Scan for the cell matching the given text and deliver its (X, Y) coordinate at center. 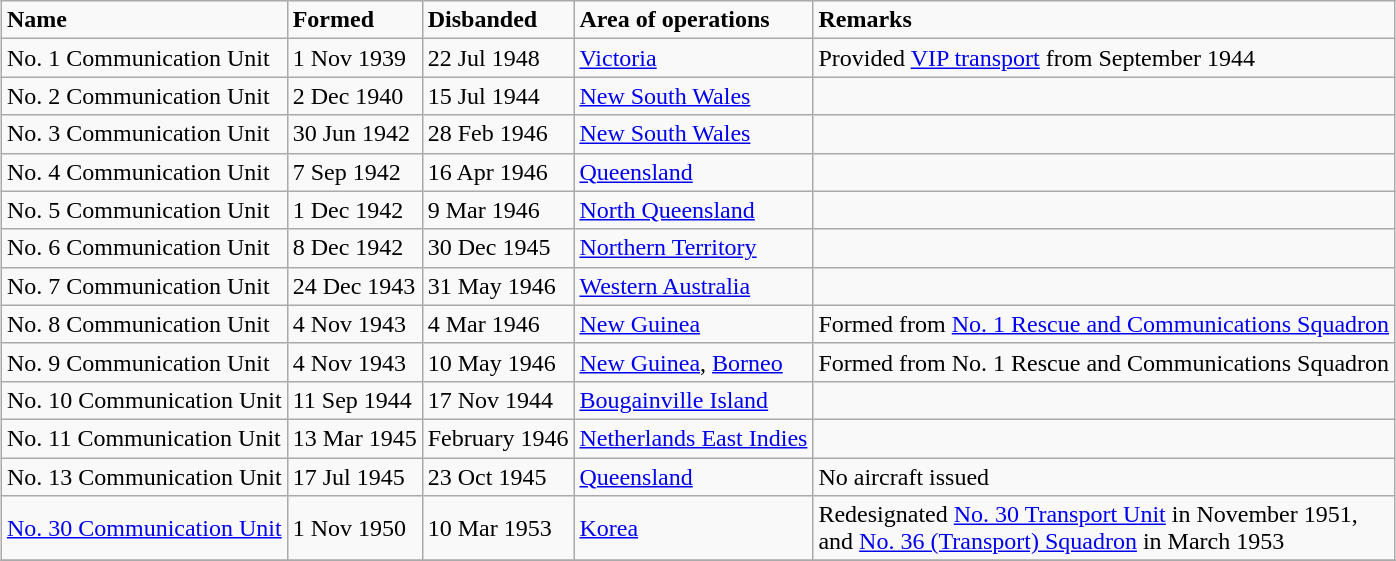
No. 11 Communication Unit (144, 438)
No. 6 Communication Unit (144, 248)
Disbanded (498, 20)
No. 2 Communication Unit (144, 96)
Victoria (694, 58)
No aircraft issued (1104, 477)
No. 13 Communication Unit (144, 477)
17 Nov 1944 (498, 400)
23 Oct 1945 (498, 477)
7 Sep 1942 (354, 172)
Provided VIP transport from September 1944 (1104, 58)
10 Mar 1953 (498, 528)
Redesignated No. 30 Transport Unit in November 1951,and No. 36 (Transport) Squadron in March 1953 (1104, 528)
No. 4 Communication Unit (144, 172)
Formed (354, 20)
8 Dec 1942 (354, 248)
16 Apr 1946 (498, 172)
New Guinea, Borneo (694, 362)
Area of operations (694, 20)
1 Dec 1942 (354, 210)
No. 1 Communication Unit (144, 58)
15 Jul 1944 (498, 96)
Korea (694, 528)
31 May 1946 (498, 286)
No. 10 Communication Unit (144, 400)
Remarks (1104, 20)
13 Mar 1945 (354, 438)
30 Jun 1942 (354, 134)
10 May 1946 (498, 362)
30 Dec 1945 (498, 248)
24 Dec 1943 (354, 286)
Netherlands East Indies (694, 438)
2 Dec 1940 (354, 96)
No. 7 Communication Unit (144, 286)
1 Nov 1950 (354, 528)
February 1946 (498, 438)
No. 30 Communication Unit (144, 528)
28 Feb 1946 (498, 134)
4 Mar 1946 (498, 324)
Northern Territory (694, 248)
North Queensland (694, 210)
11 Sep 1944 (354, 400)
No. 9 Communication Unit (144, 362)
Western Australia (694, 286)
No. 8 Communication Unit (144, 324)
1 Nov 1939 (354, 58)
No. 3 Communication Unit (144, 134)
Bougainville Island (694, 400)
New Guinea (694, 324)
Name (144, 20)
17 Jul 1945 (354, 477)
9 Mar 1946 (498, 210)
No. 5 Communication Unit (144, 210)
22 Jul 1948 (498, 58)
